Pinpoint the cell where the given text exists, returning its [X, Y] midpoint coordinate. 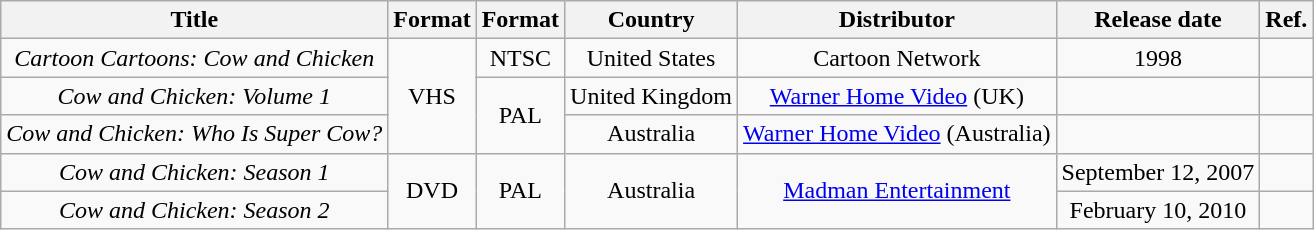
United Kingdom [652, 96]
Warner Home Video (UK) [897, 96]
NTSC [520, 58]
February 10, 2010 [1158, 210]
Cow and Chicken: Season 1 [194, 172]
United States [652, 58]
Cartoon Cartoons: Cow and Chicken [194, 58]
VHS [432, 96]
Release date [1158, 20]
Country [652, 20]
Cow and Chicken: Who Is Super Cow? [194, 134]
Ref. [1286, 20]
Cow and Chicken: Season 2 [194, 210]
DVD [432, 191]
Cartoon Network [897, 58]
Title [194, 20]
September 12, 2007 [1158, 172]
Cow and Chicken: Volume 1 [194, 96]
1998 [1158, 58]
Distributor [897, 20]
Warner Home Video (Australia) [897, 134]
Madman Entertainment [897, 191]
